Locate the cell with the specified text and output its (x, y) center coordinate. 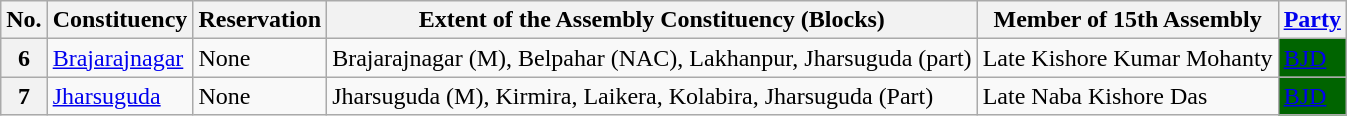
Brajarajnagar (M), Belpahar (NAC), Lakhanpur, Jharsuguda (part) (652, 58)
Extent of the Assembly Constituency (Blocks) (652, 20)
Constituency (120, 20)
7 (24, 96)
Late Kishore Kumar Mohanty (1128, 58)
Reservation (260, 20)
Party (1312, 20)
6 (24, 58)
Late Naba Kishore Das (1128, 96)
Jharsuguda (M), Kirmira, Laikera, Kolabira, Jharsuguda (Part) (652, 96)
Member of 15th Assembly (1128, 20)
Brajarajnagar (120, 58)
No. (24, 20)
Jharsuguda (120, 96)
